Output the (x, y) coordinate of the center of the cell containing the given text.  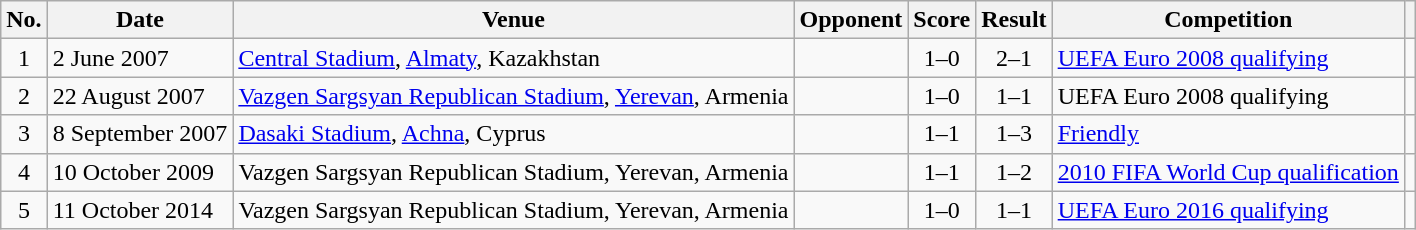
2 (24, 96)
11 October 2014 (140, 210)
2010 FIFA World Cup qualification (1228, 172)
3 (24, 134)
No. (24, 20)
22 August 2007 (140, 96)
Result (1014, 20)
Score (942, 20)
8 September 2007 (140, 134)
2–1 (1014, 58)
UEFA Euro 2016 qualifying (1228, 210)
Friendly (1228, 134)
2 June 2007 (140, 58)
1 (24, 58)
Opponent (851, 20)
1–2 (1014, 172)
Central Stadium, Almaty, Kazakhstan (514, 58)
4 (24, 172)
Competition (1228, 20)
1–3 (1014, 134)
Dasaki Stadium, Achna, Cyprus (514, 134)
Date (140, 20)
10 October 2009 (140, 172)
5 (24, 210)
Venue (514, 20)
